Determine the [x, y] coordinate at the center of the cell enclosing the given text.  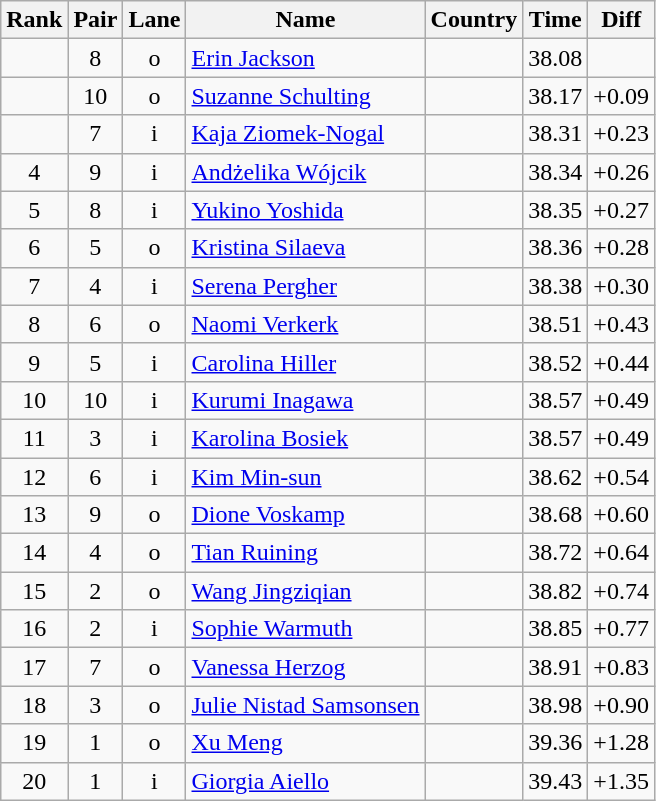
Name [306, 20]
38.72 [556, 553]
Pair [96, 20]
11 [34, 438]
38.98 [556, 705]
+0.90 [622, 705]
Serena Pergher [306, 286]
38.52 [556, 362]
Kristina Silaeva [306, 248]
38.82 [556, 591]
Suzanne Schulting [306, 96]
+0.54 [622, 477]
+0.64 [622, 553]
38.35 [556, 210]
Kurumi Inagawa [306, 400]
+0.26 [622, 172]
38.36 [556, 248]
+0.83 [622, 667]
Vanessa Herzog [306, 667]
+0.23 [622, 134]
Yukino Yoshida [306, 210]
18 [34, 705]
38.38 [556, 286]
Erin Jackson [306, 58]
38.31 [556, 134]
Karolina Bosiek [306, 438]
Kaja Ziomek-Nogal [306, 134]
Tian Ruining [306, 553]
Andżelika Wójcik [306, 172]
+0.74 [622, 591]
38.17 [556, 96]
+0.60 [622, 515]
Dione Voskamp [306, 515]
38.34 [556, 172]
Time [556, 20]
Julie Nistad Samsonsen [306, 705]
+0.44 [622, 362]
19 [34, 743]
38.08 [556, 58]
14 [34, 553]
38.91 [556, 667]
20 [34, 781]
38.51 [556, 324]
+0.43 [622, 324]
Rank [34, 20]
+0.30 [622, 286]
Diff [622, 20]
12 [34, 477]
38.68 [556, 515]
+0.09 [622, 96]
+0.77 [622, 629]
38.62 [556, 477]
38.85 [556, 629]
Xu Meng [306, 743]
Giorgia Aiello [306, 781]
+1.28 [622, 743]
Carolina Hiller [306, 362]
Kim Min-sun [306, 477]
+1.35 [622, 781]
Wang Jingziqian [306, 591]
Naomi Verkerk [306, 324]
Lane [154, 20]
17 [34, 667]
16 [34, 629]
+0.27 [622, 210]
Country [474, 20]
+0.28 [622, 248]
Sophie Warmuth [306, 629]
39.36 [556, 743]
15 [34, 591]
39.43 [556, 781]
13 [34, 515]
